Output the (X, Y) coordinate of the center of the cell containing the given text.  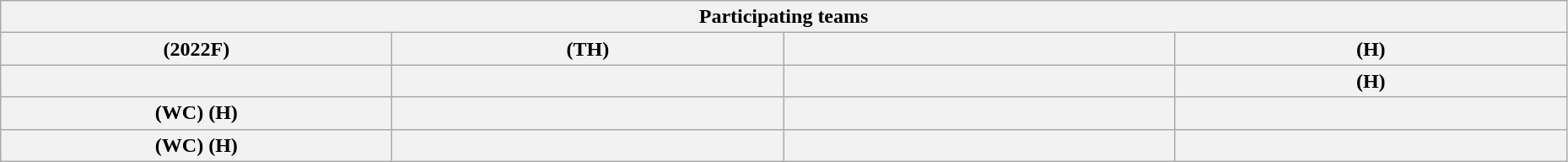
(2022F) (197, 49)
Participating teams (784, 17)
(TH) (588, 49)
